From the cell containing the given text, extract its center point as [X, Y] coordinate. 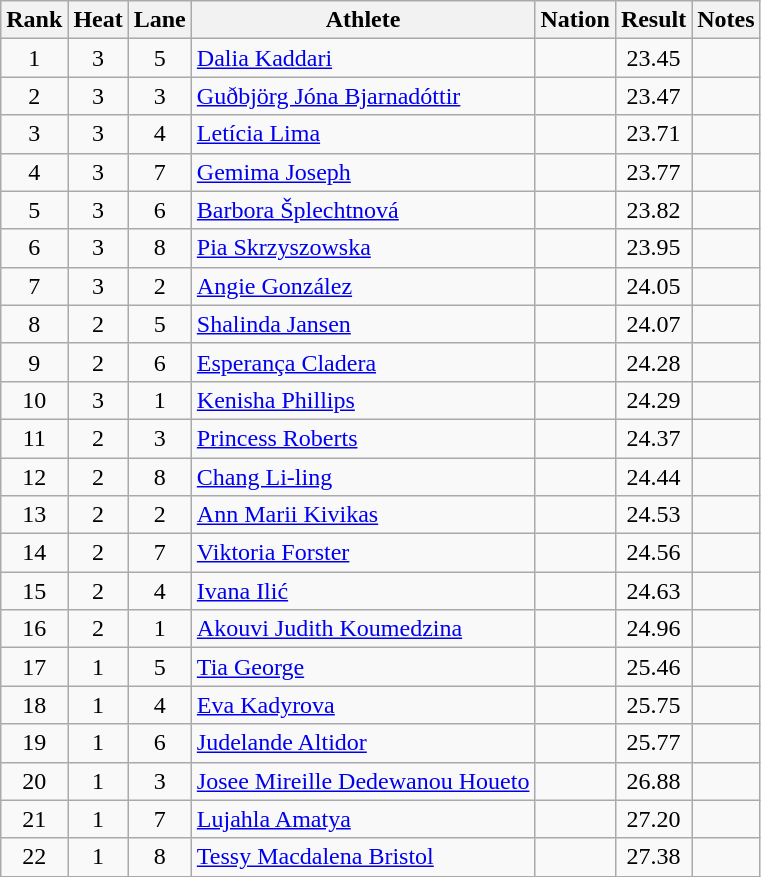
Ivana Ilić [363, 591]
23.47 [653, 96]
23.95 [653, 248]
19 [34, 743]
Guðbjörg Jóna Bjarnadóttir [363, 96]
27.20 [653, 819]
25.77 [653, 743]
23.82 [653, 210]
18 [34, 705]
Josee Mireille Dedewanou Houeto [363, 781]
23.71 [653, 134]
24.07 [653, 324]
9 [34, 362]
Notes [726, 20]
23.77 [653, 172]
24.53 [653, 515]
Esperança Cladera [363, 362]
Tia George [363, 667]
25.46 [653, 667]
14 [34, 553]
Pia Skrzyszowska [363, 248]
24.28 [653, 362]
24.56 [653, 553]
21 [34, 819]
10 [34, 400]
25.75 [653, 705]
Athlete [363, 20]
24.05 [653, 286]
26.88 [653, 781]
22 [34, 857]
Ann Marii Kivikas [363, 515]
15 [34, 591]
24.37 [653, 438]
Akouvi Judith Koumedzina [363, 629]
Tessy Macdalena Bristol [363, 857]
17 [34, 667]
Rank [34, 20]
Eva Kadyrova [363, 705]
Gemima Joseph [363, 172]
Princess Roberts [363, 438]
13 [34, 515]
20 [34, 781]
Viktoria Forster [363, 553]
Nation [575, 20]
Result [653, 20]
23.45 [653, 58]
16 [34, 629]
Barbora Šplechtnová [363, 210]
Lane [160, 20]
Dalia Kaddari [363, 58]
Angie González [363, 286]
24.96 [653, 629]
Judelande Altidor [363, 743]
24.29 [653, 400]
Heat [98, 20]
24.63 [653, 591]
11 [34, 438]
12 [34, 477]
Letícia Lima [363, 134]
24.44 [653, 477]
Kenisha Phillips [363, 400]
Lujahla Amatya [363, 819]
Chang Li-ling [363, 477]
27.38 [653, 857]
Shalinda Jansen [363, 324]
